Return the (X, Y) coordinate for the center point of the cell that contains the specified text.  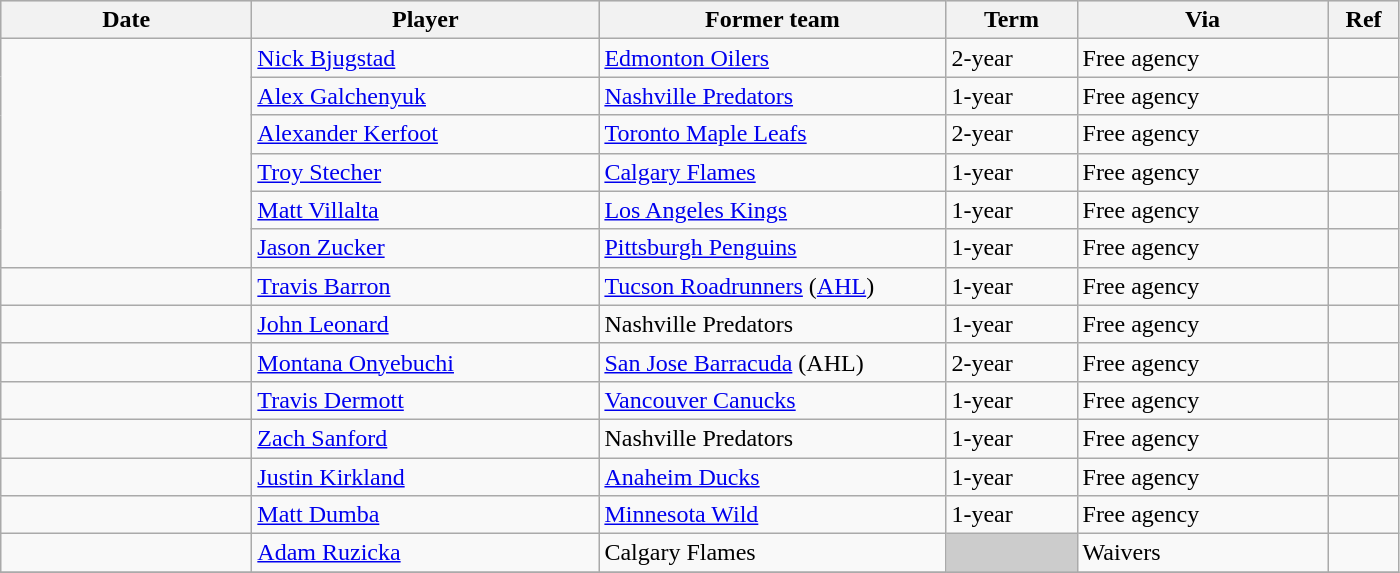
John Leonard (426, 324)
Travis Barron (426, 286)
Pittsburgh Penguins (772, 248)
Minnesota Wild (772, 515)
Los Angeles Kings (772, 210)
Tucson Roadrunners (AHL) (772, 286)
Matt Villalta (426, 210)
Toronto Maple Leafs (772, 134)
Zach Sanford (426, 438)
Former team (772, 20)
Jason Zucker (426, 248)
Waivers (1202, 553)
Adam Ruzicka (426, 553)
Alex Galchenyuk (426, 96)
Via (1202, 20)
Travis Dermott (426, 400)
San Jose Barracuda (AHL) (772, 362)
Alexander Kerfoot (426, 134)
Anaheim Ducks (772, 477)
Montana Onyebuchi (426, 362)
Term (1012, 20)
Ref (1364, 20)
Vancouver Canucks (772, 400)
Matt Dumba (426, 515)
Troy Stecher (426, 172)
Date (126, 20)
Justin Kirkland (426, 477)
Nick Bjugstad (426, 58)
Edmonton Oilers (772, 58)
Player (426, 20)
